Return [x, y] of the center of cell containing provided text 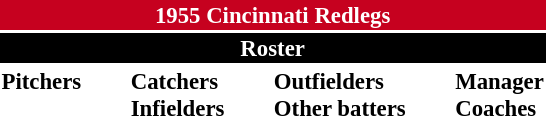
Roster [272, 48]
1955 Cincinnati Redlegs [272, 15]
